Scan for the cell matching the given text and deliver its (X, Y) coordinate at center. 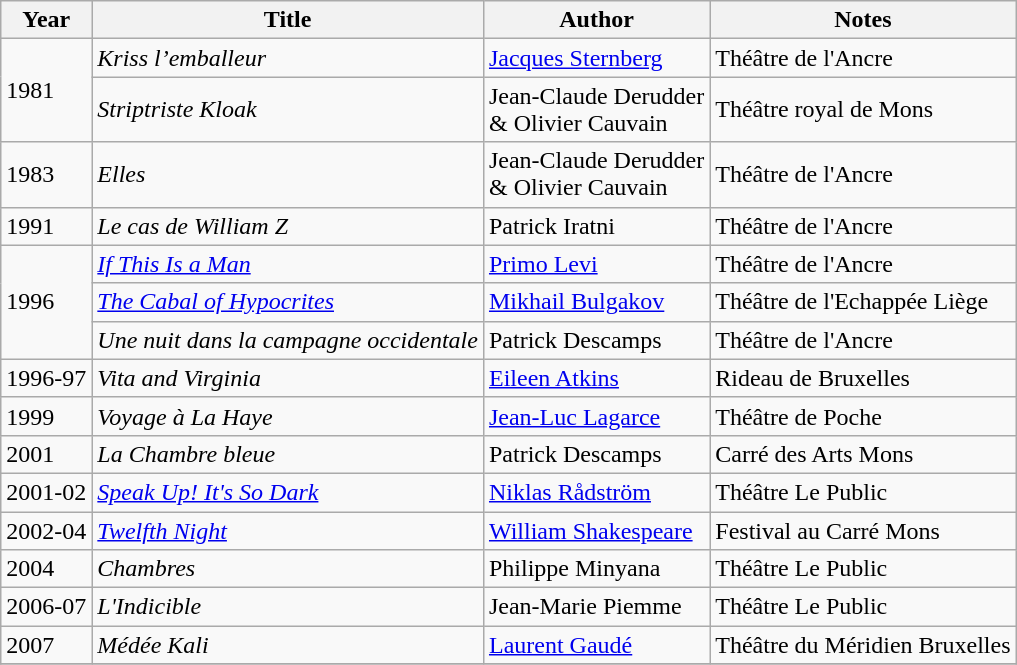
Théâtre de Poche (863, 416)
Striptriste Kloak (288, 110)
Théâtre royal de Mons (863, 110)
1983 (46, 174)
Festival au Carré Mons (863, 531)
2002-04 (46, 531)
Chambres (288, 569)
L'Indicible (288, 607)
Mikhail Bulgakov (596, 302)
Médée Kali (288, 645)
2001 (46, 454)
Notes (863, 20)
1996 (46, 302)
2006-07 (46, 607)
Théâtre de l'Echappée Liège (863, 302)
The Cabal of Hypocrites (288, 302)
Jean-Luc Lagarce (596, 416)
Jacques Sternberg (596, 58)
Speak Up! It's So Dark (288, 492)
La Chambre bleue (288, 454)
Carré des Arts Mons (863, 454)
1996-97 (46, 378)
Elles (288, 174)
Vita and Virginia (288, 378)
Le cas de William Z (288, 226)
Jean-Marie Piemme (596, 607)
Laurent Gaudé (596, 645)
Théâtre du Méridien Bruxelles (863, 645)
1981 (46, 90)
Twelfth Night (288, 531)
William Shakespeare (596, 531)
Une nuit dans la campagne occidentale (288, 340)
Eileen Atkins (596, 378)
2007 (46, 645)
Primo Levi (596, 264)
1999 (46, 416)
1991 (46, 226)
Kriss l’emballeur (288, 58)
Niklas Rådström (596, 492)
Author (596, 20)
Rideau de Bruxelles (863, 378)
Philippe Minyana (596, 569)
Title (288, 20)
2001-02 (46, 492)
If This Is a Man (288, 264)
Year (46, 20)
2004 (46, 569)
Voyage à La Haye (288, 416)
Patrick Iratni (596, 226)
